Capture the cell that displays the provided text and extract its [X, Y] central coordinate. 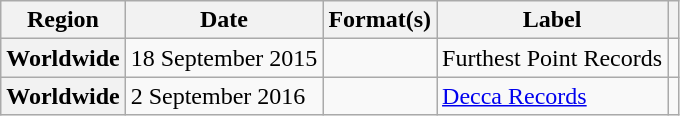
Decca Records [552, 96]
Format(s) [380, 20]
18 September 2015 [224, 58]
Date [224, 20]
Label [552, 20]
Region [63, 20]
2 September 2016 [224, 96]
Furthest Point Records [552, 58]
